Extract the [x, y] coordinate from the center of the cell holding the provided text.  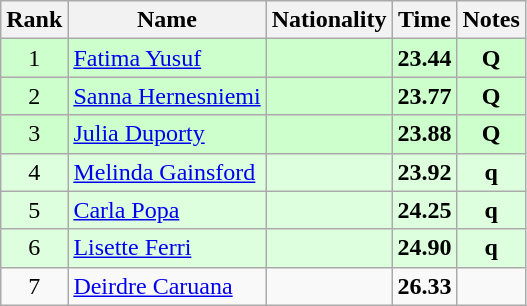
2 [34, 96]
24.25 [424, 210]
24.90 [424, 248]
23.88 [424, 134]
3 [34, 134]
Melinda Gainsford [167, 172]
26.33 [424, 286]
Sanna Hernesniemi [167, 96]
6 [34, 248]
Fatima Yusuf [167, 58]
Carla Popa [167, 210]
5 [34, 210]
Notes [491, 20]
1 [34, 58]
23.44 [424, 58]
4 [34, 172]
23.92 [424, 172]
Rank [34, 20]
Julia Duporty [167, 134]
Time [424, 20]
7 [34, 286]
Nationality [329, 20]
Deirdre Caruana [167, 286]
Name [167, 20]
23.77 [424, 96]
Lisette Ferri [167, 248]
